Pinpoint the cell where the given text exists, returning its [x, y] midpoint coordinate. 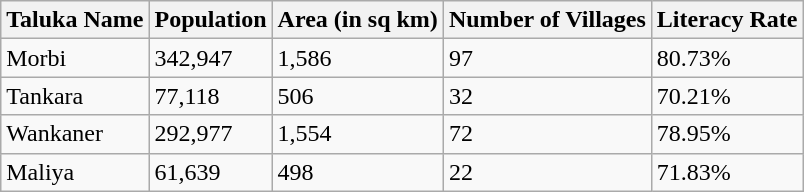
506 [358, 96]
Literacy Rate [727, 20]
342,947 [210, 58]
292,977 [210, 134]
Maliya [75, 172]
97 [547, 58]
Population [210, 20]
78.95% [727, 134]
61,639 [210, 172]
72 [547, 134]
71.83% [727, 172]
498 [358, 172]
70.21% [727, 96]
80.73% [727, 58]
Tankara [75, 96]
Area (in sq km) [358, 20]
32 [547, 96]
Taluka Name [75, 20]
22 [547, 172]
1,586 [358, 58]
Morbi [75, 58]
1,554 [358, 134]
Number of Villages [547, 20]
77,118 [210, 96]
Wankaner [75, 134]
